Determine the [X, Y] coordinate at the center of the cell enclosing the given text.  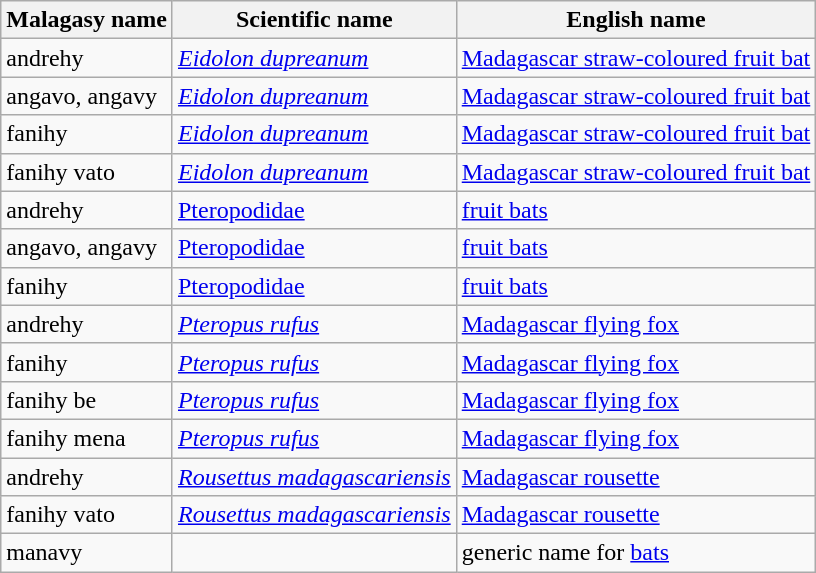
Scientific name [314, 20]
fanihy be [87, 400]
generic name for bats [636, 553]
fanihy mena [87, 438]
English name [636, 20]
manavy [87, 553]
Malagasy name [87, 20]
